Detect which cell encompasses the target text, then output its [x, y] center coordinate. 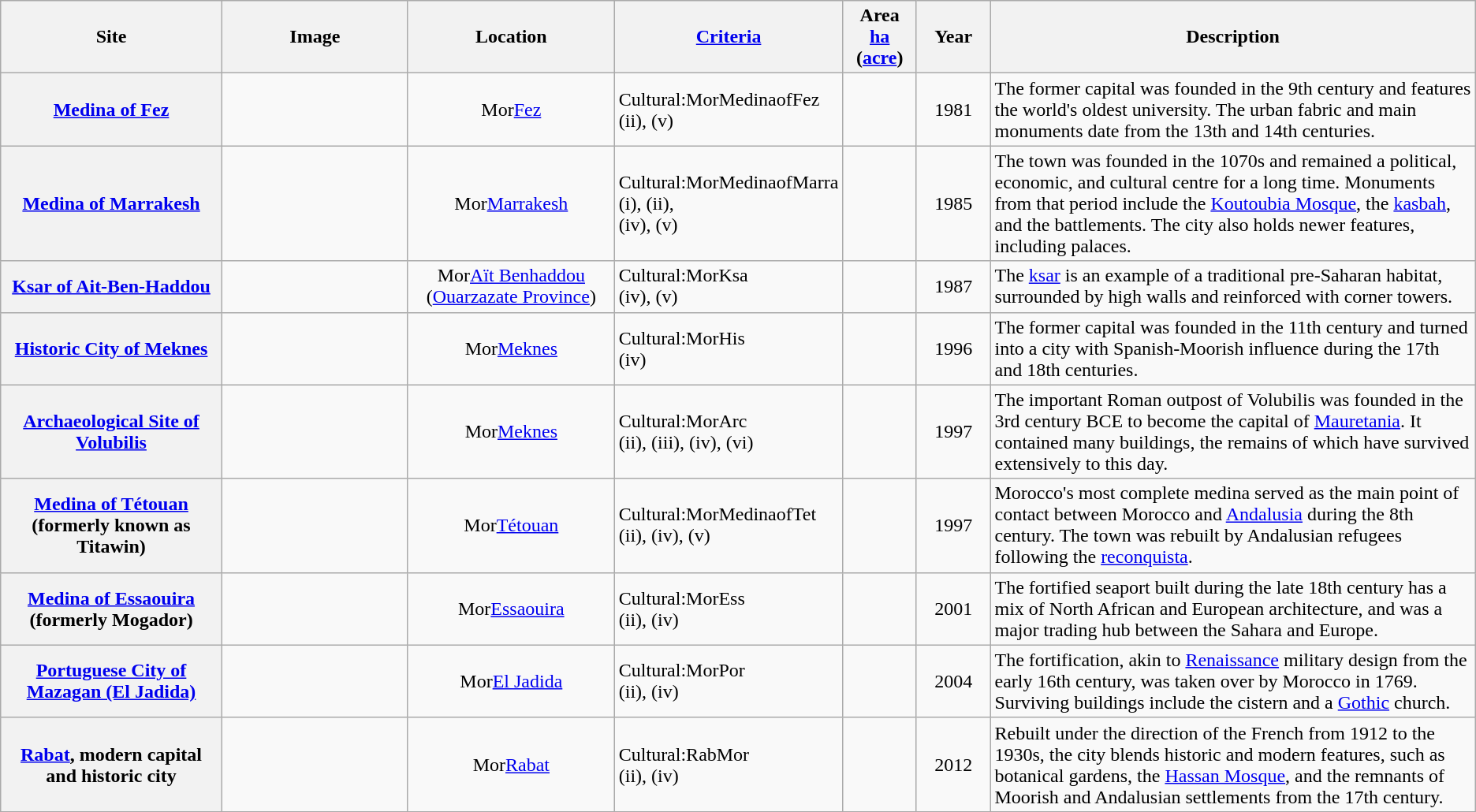
1985 [953, 203]
MorAït Benhaddou (Ouarzazate Province) [511, 287]
Medina of Fez [112, 110]
Medina of Essaouira (formerly Mogador) [112, 609]
Description [1233, 37]
The former capital was founded in the 11th century and turned into a city with Spanish-Moorish influence during the 17th and 18th centuries. [1233, 348]
MorEl Jadida [511, 681]
Portuguese City of Mazagan (El Jadida) [112, 681]
Rabat, modern capital and historic city [112, 765]
Cultural:RabMor(ii), (iv) [729, 765]
MorMarrakesh [511, 203]
Site [112, 37]
Cultural:MorPor(ii), (iv) [729, 681]
MorRabat [511, 765]
2012 [953, 765]
Cultural:MorEss(ii), (iv) [729, 609]
Medina of Tétouan (formerly known as Titawin) [112, 525]
1996 [953, 348]
2001 [953, 609]
Cultural:MorMedinaofMarra(i), (ii),(iv), (v) [729, 203]
Year [953, 37]
Medina of Marrakesh [112, 203]
Archaeological Site of Volubilis [112, 432]
The ksar is an example of a traditional pre-Saharan habitat, surrounded by high walls and reinforced with corner towers. [1233, 287]
Ksar of Ait-Ben-Haddou [112, 287]
Cultural:MorHis(iv) [729, 348]
MorTétouan [511, 525]
Criteria [729, 37]
1981 [953, 110]
MorEssaouira [511, 609]
Cultural:MorKsa(iv), (v) [729, 287]
2004 [953, 681]
Image [315, 37]
1987 [953, 287]
Cultural:MorArc(ii), (iii), (iv), (vi) [729, 432]
Areaha (acre) [880, 37]
Location [511, 37]
Cultural:MorMedinaofFez(ii), (v) [729, 110]
MorFez [511, 110]
Cultural:MorMedinaofTet(ii), (iv), (v) [729, 525]
Historic City of Meknes [112, 348]
